Scan for the cell matching the given text and deliver its [x, y] coordinate at center. 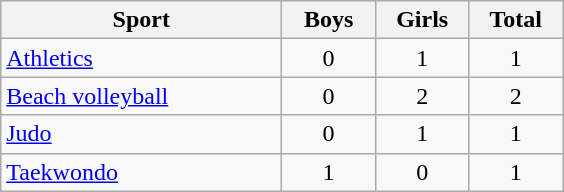
Beach volleyball [142, 96]
Total [516, 20]
Taekwondo [142, 172]
Judo [142, 134]
Girls [422, 20]
Sport [142, 20]
Boys [329, 20]
Athletics [142, 58]
